Detect which cell encompasses the target text, then output its [x, y] center coordinate. 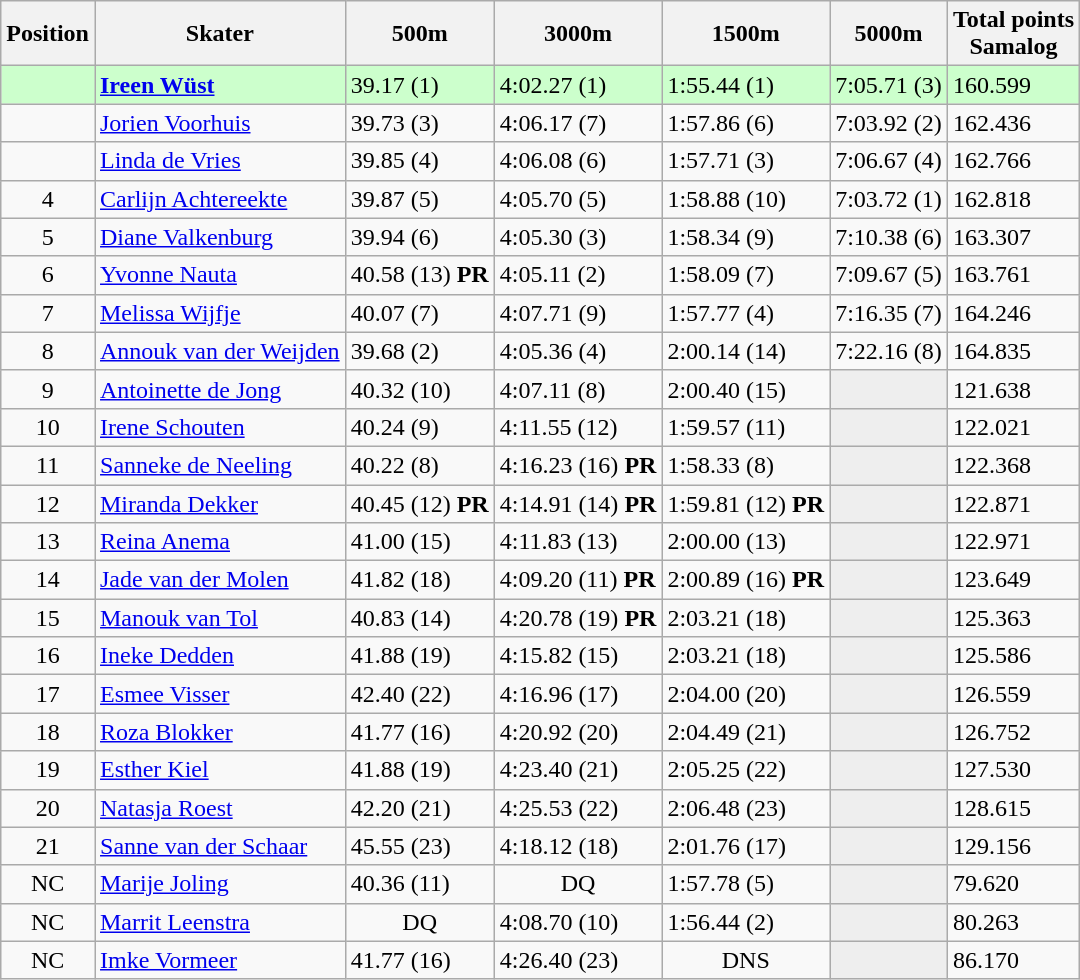
6 [48, 275]
11 [48, 465]
Ineke Dedden [220, 656]
Natasja Roest [220, 808]
Antoinette de Jong [220, 389]
40.58 (13) PR [420, 275]
2:00.89 (16) PR [746, 580]
41.82 (18) [420, 580]
5 [48, 237]
1:58.09 (7) [746, 275]
Ireen Wüst [220, 85]
4:15.82 (15) [578, 656]
2:05.25 (22) [746, 770]
2:00.14 (14) [746, 351]
2:04.49 (21) [746, 732]
16 [48, 656]
122.971 [1013, 542]
4:14.91 (14) PR [578, 503]
Sanneke de Neeling [220, 465]
12 [48, 503]
2:00.40 (15) [746, 389]
1:59.57 (11) [746, 427]
7:22.16 (8) [889, 351]
1:55.44 (1) [746, 85]
4:07.11 (8) [578, 389]
121.638 [1013, 389]
2:00.00 (13) [746, 542]
1:57.77 (4) [746, 313]
1:58.34 (9) [746, 237]
Imke Vormeer [220, 960]
40.07 (7) [420, 313]
122.871 [1013, 503]
Esther Kiel [220, 770]
40.83 (14) [420, 618]
4 [48, 199]
2:06.48 (23) [746, 808]
Roza Blokker [220, 732]
4:11.55 (12) [578, 427]
13 [48, 542]
4:26.40 (23) [578, 960]
45.55 (23) [420, 846]
127.530 [1013, 770]
1:58.88 (10) [746, 199]
Miranda Dekker [220, 503]
Sanne van der Schaar [220, 846]
4:20.78 (19) PR [578, 618]
4:16.96 (17) [578, 694]
40.36 (11) [420, 884]
10 [48, 427]
163.761 [1013, 275]
126.752 [1013, 732]
4:05.36 (4) [578, 351]
86.170 [1013, 960]
42.20 (21) [420, 808]
9 [48, 389]
Jorien Voorhuis [220, 123]
Total points Samalog [1013, 34]
Melissa Wijfje [220, 313]
164.835 [1013, 351]
1:57.71 (3) [746, 161]
1:58.33 (8) [746, 465]
128.615 [1013, 808]
17 [48, 694]
7:10.38 (6) [889, 237]
4:11.83 (13) [578, 542]
1:56.44 (2) [746, 922]
3000m [578, 34]
Manouk van Tol [220, 618]
4:06.08 (6) [578, 161]
19 [48, 770]
7:16.35 (7) [889, 313]
39.85 (4) [420, 161]
40.32 (10) [420, 389]
125.363 [1013, 618]
162.436 [1013, 123]
Annouk van der Weijden [220, 351]
1500m [746, 34]
Yvonne Nauta [220, 275]
4:09.20 (11) PR [578, 580]
41.00 (15) [420, 542]
4:05.11 (2) [578, 275]
123.649 [1013, 580]
Linda de Vries [220, 161]
7:09.67 (5) [889, 275]
7:03.92 (2) [889, 123]
122.021 [1013, 427]
Marije Joling [220, 884]
Marrit Leenstra [220, 922]
15 [48, 618]
Carlijn Achtereekte [220, 199]
DNS [746, 960]
162.766 [1013, 161]
4:05.30 (3) [578, 237]
Diane Valkenburg [220, 237]
39.73 (3) [420, 123]
162.818 [1013, 199]
8 [48, 351]
125.586 [1013, 656]
126.559 [1013, 694]
7:03.72 (1) [889, 199]
39.68 (2) [420, 351]
Irene Schouten [220, 427]
129.156 [1013, 846]
40.45 (12) PR [420, 503]
1:59.81 (12) PR [746, 503]
163.307 [1013, 237]
40.22 (8) [420, 465]
4:08.70 (10) [578, 922]
Skater [220, 34]
122.368 [1013, 465]
4:25.53 (22) [578, 808]
39.94 (6) [420, 237]
4:20.92 (20) [578, 732]
2:04.00 (20) [746, 694]
4:16.23 (16) PR [578, 465]
500m [420, 34]
42.40 (22) [420, 694]
4:07.71 (9) [578, 313]
40.24 (9) [420, 427]
Esmee Visser [220, 694]
7:06.67 (4) [889, 161]
79.620 [1013, 884]
164.246 [1013, 313]
18 [48, 732]
80.263 [1013, 922]
7:05.71 (3) [889, 85]
Jade van der Molen [220, 580]
4:05.70 (5) [578, 199]
4:06.17 (7) [578, 123]
14 [48, 580]
21 [48, 846]
1:57.78 (5) [746, 884]
1:57.86 (6) [746, 123]
4:18.12 (18) [578, 846]
Position [48, 34]
Reina Anema [220, 542]
20 [48, 808]
5000m [889, 34]
4:02.27 (1) [578, 85]
160.599 [1013, 85]
39.87 (5) [420, 199]
4:23.40 (21) [578, 770]
39.17 (1) [420, 85]
7 [48, 313]
2:01.76 (17) [746, 846]
